Return [x, y] of the center of cell containing provided text 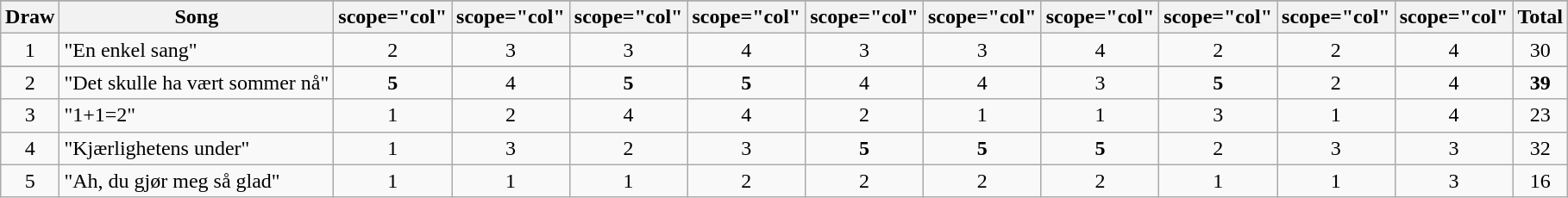
23 [1540, 115]
"Det skulle ha vært sommer nå" [197, 83]
Song [197, 17]
30 [1540, 50]
"Ah, du gjør meg så glad" [197, 181]
Draw [30, 17]
"Kjærlighetens under" [197, 148]
Total [1540, 17]
32 [1540, 148]
"1+1=2" [197, 115]
39 [1540, 83]
16 [1540, 181]
"En enkel sang" [197, 50]
